Find where the given text appears and provide that cell's center as [X, Y] coordinate. 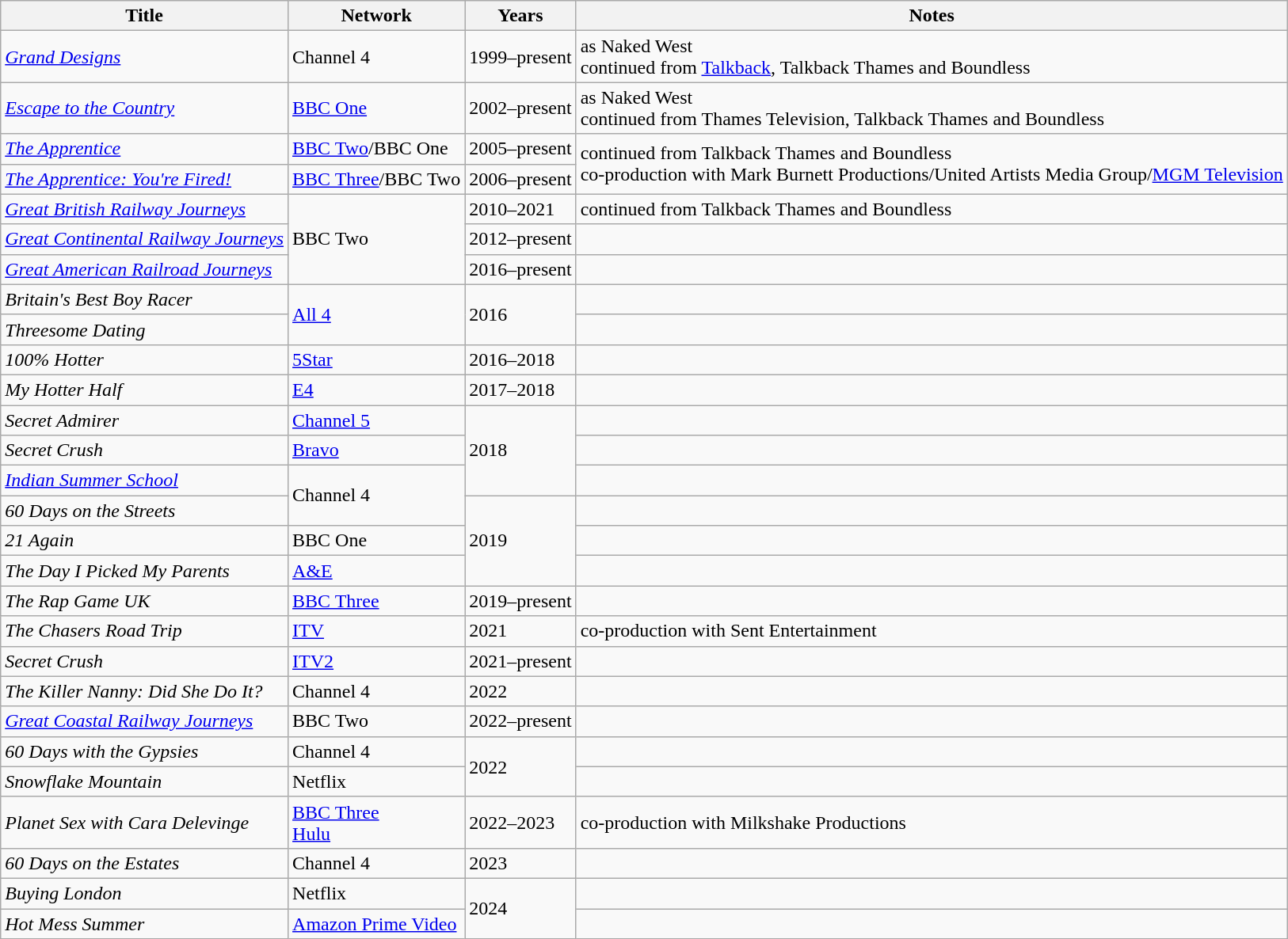
The Apprentice [144, 149]
60 Days on the Estates [144, 863]
2006–present [520, 179]
2023 [520, 863]
The Apprentice: You're Fired! [144, 179]
21 Again [144, 541]
2010–2021 [520, 209]
as Naked Westcontinued from Thames Television, Talkback Thames and Boundless [932, 108]
co-production with Sent Entertainment [932, 631]
BBC Three/BBC Two [377, 179]
Amazon Prime Video [377, 924]
continued from Talkback Thames and Boundless [932, 209]
Network [377, 16]
Indian Summer School [144, 481]
ITV [377, 631]
Channel 5 [377, 420]
2002–present [520, 108]
BBC ThreeHulu [377, 822]
Years [520, 16]
A&E [377, 571]
2019 [520, 541]
The Chasers Road Trip [144, 631]
Great Continental Railway Journeys [144, 239]
Planet Sex with Cara Delevinge [144, 822]
2012–present [520, 239]
Notes [932, 16]
Hot Mess Summer [144, 924]
60 Days on the Streets [144, 511]
100% Hotter [144, 359]
Britain's Best Boy Racer [144, 299]
E4 [377, 390]
Title [144, 16]
Great Coastal Railway Journeys [144, 721]
2021–present [520, 661]
The Killer Nanny: Did She Do It? [144, 691]
2024 [520, 908]
2016–2018 [520, 359]
1999–present [520, 57]
co-production with Milkshake Productions [932, 822]
BBC Three [377, 601]
2005–present [520, 149]
2022–2023 [520, 822]
Snowflake Mountain [144, 781]
All 4 [377, 314]
Grand Designs [144, 57]
2022–present [520, 721]
Escape to the Country [144, 108]
Buying London [144, 893]
as Naked Westcontinued from Talkback, Talkback Thames and Boundless [932, 57]
2016–present [520, 269]
5Star [377, 359]
2021 [520, 631]
continued from Talkback Thames and Boundlessco-production with Mark Burnett Productions/United Artists Media Group/MGM Television [932, 164]
2017–2018 [520, 390]
Bravo [377, 450]
2016 [520, 314]
ITV2 [377, 661]
Threesome Dating [144, 329]
Great American Railroad Journeys [144, 269]
The Day I Picked My Parents [144, 571]
2018 [520, 450]
Secret Admirer [144, 420]
2019–present [520, 601]
Great British Railway Journeys [144, 209]
My Hotter Half [144, 390]
BBC Two/BBC One [377, 149]
60 Days with the Gypsies [144, 751]
The Rap Game UK [144, 601]
